Provide the [X, Y] coordinate of the cell's center where the given text is located.  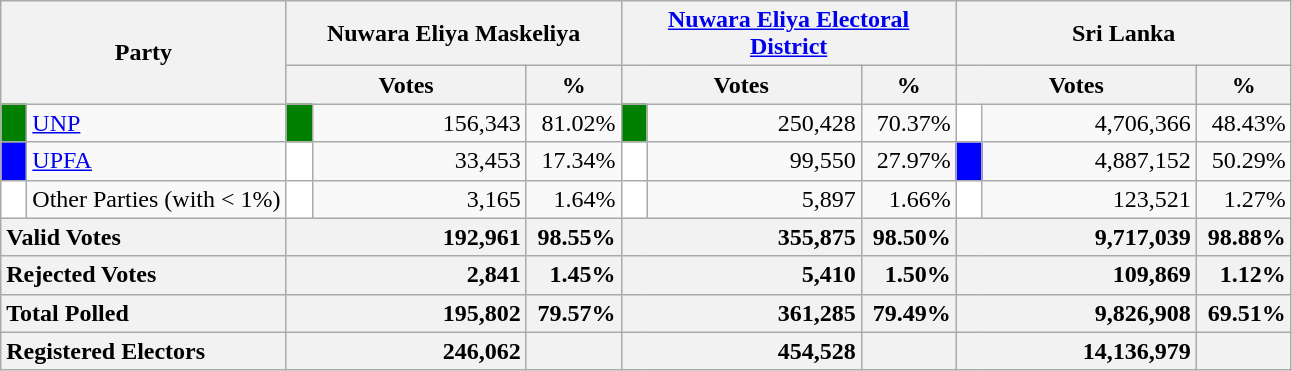
81.02% [574, 123]
3,165 [419, 199]
79.57% [574, 313]
1.50% [908, 275]
98.55% [574, 237]
98.50% [908, 237]
246,062 [406, 351]
2,841 [406, 275]
70.37% [908, 123]
195,802 [406, 313]
109,869 [1076, 275]
123,521 [1089, 199]
Other Parties (with < 1%) [156, 199]
50.29% [1244, 161]
1.66% [908, 199]
Valid Votes [144, 237]
192,961 [406, 237]
UNP [156, 123]
1.27% [1244, 199]
98.88% [1244, 237]
Total Polled [144, 313]
9,717,039 [1076, 237]
99,550 [754, 161]
361,285 [741, 313]
1.12% [1244, 275]
454,528 [741, 351]
Nuwara Eliya Electoral District [788, 34]
Nuwara Eliya Maskeliya [454, 34]
4,706,366 [1089, 123]
156,343 [419, 123]
Sri Lanka [1124, 34]
355,875 [741, 237]
Rejected Votes [144, 275]
1.64% [574, 199]
1.45% [574, 275]
250,428 [754, 123]
5,410 [741, 275]
UPFA [156, 161]
33,453 [419, 161]
48.43% [1244, 123]
9,826,908 [1076, 313]
Registered Electors [144, 351]
79.49% [908, 313]
5,897 [754, 199]
14,136,979 [1076, 351]
27.97% [908, 161]
Party [144, 52]
4,887,152 [1089, 161]
69.51% [1244, 313]
17.34% [574, 161]
